Find where the given text appears and provide that cell's center as (X, Y) coordinate. 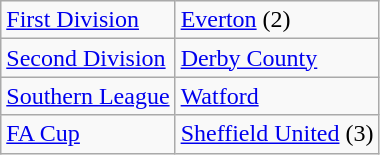
Second Division (88, 58)
Sheffield United (3) (277, 134)
FA Cup (88, 134)
Everton (2) (277, 20)
Derby County (277, 58)
Watford (277, 96)
First Division (88, 20)
Southern League (88, 96)
